Locate the cell with the specified text and output its (X, Y) center coordinate. 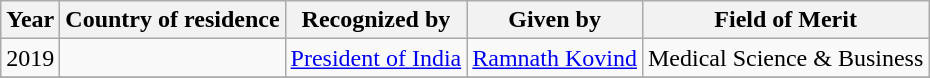
Country of residence (172, 20)
Year (30, 20)
Recognized by (376, 20)
President of India (376, 58)
Ramnath Kovind (555, 58)
Given by (555, 20)
Field of Merit (785, 20)
2019 (30, 58)
Medical Science & Business (785, 58)
